Determine the (X, Y) coordinate at the center of the cell enclosing the given text.  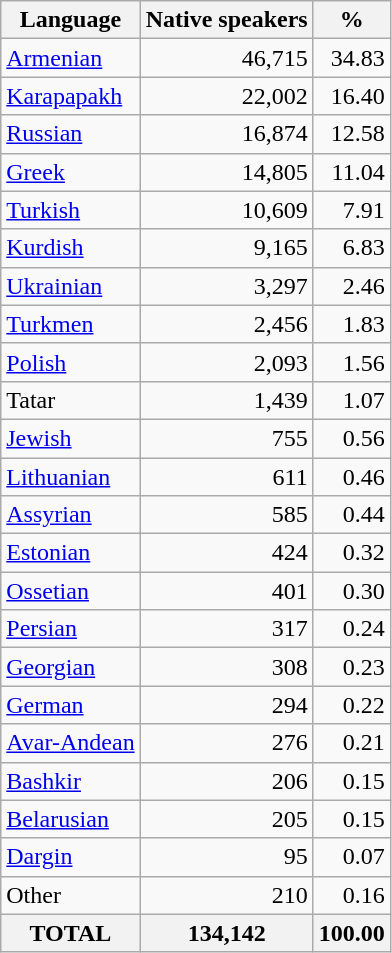
2,093 (226, 362)
Lithuanian (70, 477)
1.56 (352, 362)
7.91 (352, 210)
Other (70, 895)
755 (226, 438)
Greek (70, 172)
611 (226, 477)
Russian (70, 134)
0.30 (352, 591)
Dargin (70, 857)
6.83 (352, 248)
0.32 (352, 553)
0.44 (352, 515)
2.46 (352, 286)
11.04 (352, 172)
1,439 (226, 400)
Bashkir (70, 781)
0.22 (352, 705)
1.07 (352, 400)
TOTAL (70, 933)
585 (226, 515)
Native speakers (226, 20)
12.58 (352, 134)
0.07 (352, 857)
2,456 (226, 324)
German (70, 705)
Turkish (70, 210)
308 (226, 667)
46,715 (226, 58)
210 (226, 895)
16,874 (226, 134)
Estonian (70, 553)
Avar-Andean (70, 743)
0.46 (352, 477)
Tatar (70, 400)
Belarusian (70, 819)
9,165 (226, 248)
1.83 (352, 324)
0.16 (352, 895)
% (352, 20)
Georgian (70, 667)
0.24 (352, 629)
10,609 (226, 210)
317 (226, 629)
401 (226, 591)
Ukrainian (70, 286)
Language (70, 20)
424 (226, 553)
134,142 (226, 933)
3,297 (226, 286)
Jewish (70, 438)
276 (226, 743)
14,805 (226, 172)
Persian (70, 629)
34.83 (352, 58)
Armenian (70, 58)
205 (226, 819)
Polish (70, 362)
100.00 (352, 933)
294 (226, 705)
Ossetian (70, 591)
206 (226, 781)
0.56 (352, 438)
95 (226, 857)
16.40 (352, 96)
22,002 (226, 96)
Kurdish (70, 248)
0.23 (352, 667)
Karapapakh (70, 96)
0.21 (352, 743)
Assyrian (70, 515)
Turkmen (70, 324)
